Identify which cell holds the provided text, then report its [X, Y] central coordinate. 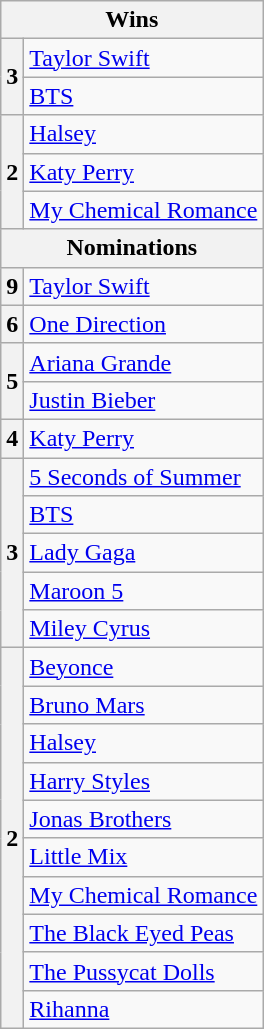
Little Mix [144, 857]
The Black Eyed Peas [144, 933]
Ariana Grande [144, 362]
Rihanna [144, 1009]
Jonas Brothers [144, 819]
4 [12, 438]
One Direction [144, 324]
Lady Gaga [144, 553]
9 [12, 286]
Harry Styles [144, 781]
Wins [132, 20]
Miley Cyrus [144, 629]
Maroon 5 [144, 591]
Justin Bieber [144, 400]
Nominations [132, 248]
Bruno Mars [144, 705]
The Pussycat Dolls [144, 971]
Beyonce [144, 667]
5 [12, 381]
5 Seconds of Summer [144, 477]
6 [12, 324]
